Provide the [X, Y] coordinate of the cell's center where the given text is located.  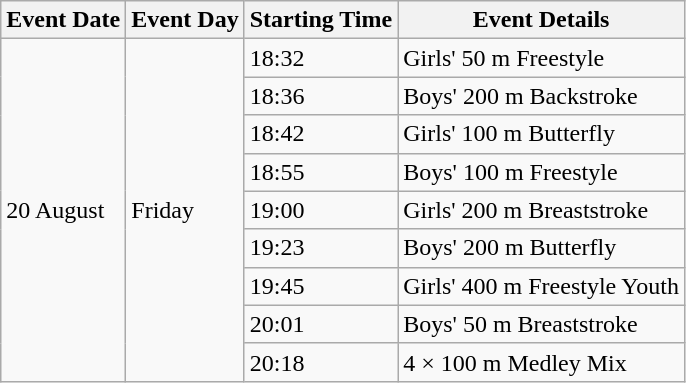
Boys' 200 m Backstroke [542, 96]
Girls' 400 m Freestyle Youth [542, 286]
Friday [185, 210]
19:00 [321, 210]
19:23 [321, 248]
19:45 [321, 286]
Girls' 50 m Freestyle [542, 58]
18:42 [321, 134]
4 × 100 m Medley Mix [542, 362]
18:55 [321, 172]
Event Details [542, 20]
Girls' 200 m Breaststroke [542, 210]
Boys' 100 m Freestyle [542, 172]
18:32 [321, 58]
Girls' 100 m Butterfly [542, 134]
20 August [64, 210]
Event Day [185, 20]
Boys' 50 m Breaststroke [542, 324]
Event Date [64, 20]
20:18 [321, 362]
18:36 [321, 96]
Starting Time [321, 20]
Boys' 200 m Butterfly [542, 248]
20:01 [321, 324]
